Capture the cell that displays the provided text and extract its [x, y] central coordinate. 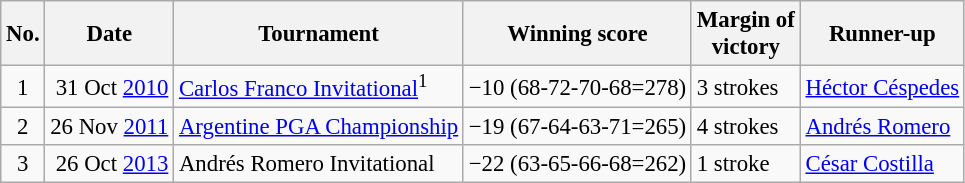
Argentine PGA Championship [319, 127]
26 Nov 2011 [110, 127]
3 strokes [746, 87]
26 Oct 2013 [110, 164]
Winning score [577, 34]
Runner-up [882, 34]
3 [23, 164]
1 [23, 87]
−22 (63-65-66-68=262) [577, 164]
Tournament [319, 34]
4 strokes [746, 127]
Andrés Romero Invitational [319, 164]
Margin ofvictory [746, 34]
−10 (68-72-70-68=278) [577, 87]
−19 (67-64-63-71=265) [577, 127]
1 stroke [746, 164]
No. [23, 34]
Date [110, 34]
Héctor Céspedes [882, 87]
Andrés Romero [882, 127]
Carlos Franco Invitational1 [319, 87]
2 [23, 127]
César Costilla [882, 164]
31 Oct 2010 [110, 87]
